Extract the [x, y] coordinate from the center of the cell holding the provided text.  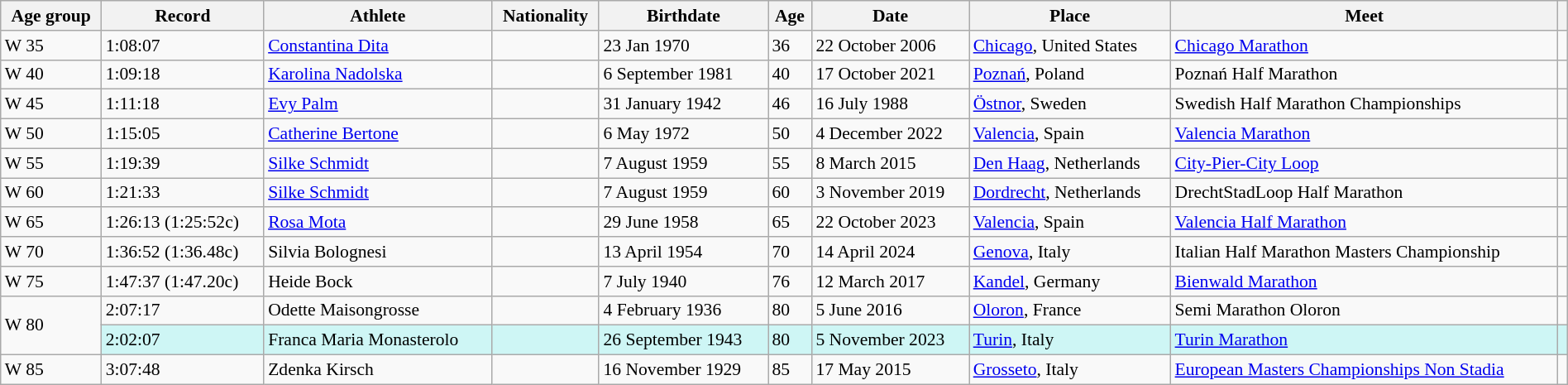
Turin Marathon [1365, 340]
40 [789, 75]
85 [789, 370]
W 85 [51, 370]
22 October 2006 [890, 46]
36 [789, 46]
Silvia Bolognesi [377, 252]
Dordrecht, Netherlands [1070, 193]
Catherine Bertone [377, 134]
4 December 2022 [890, 134]
70 [789, 252]
Record [183, 16]
Kandel, Germany [1070, 282]
2:02:07 [183, 340]
1:08:07 [183, 46]
Age group [51, 16]
W 55 [51, 163]
76 [789, 282]
Date [890, 16]
3:07:48 [183, 370]
Birthdate [683, 16]
2:07:17 [183, 310]
60 [789, 193]
46 [789, 104]
26 September 1943 [683, 340]
Heide Bock [377, 282]
Franca Maria Monasterolo [377, 340]
1:19:39 [183, 163]
W 60 [51, 193]
Athlete [377, 16]
DrechtStadLoop Half Marathon [1365, 193]
Chicago Marathon [1365, 46]
Meet [1365, 16]
23 Jan 1970 [683, 46]
Odette Maisongrosse [377, 310]
12 March 2017 [890, 282]
Bienwald Marathon [1365, 282]
13 April 1954 [683, 252]
W 75 [51, 282]
Constantina Dita [377, 46]
Zdenka Kirsch [377, 370]
Valencia Half Marathon [1365, 223]
1:11:18 [183, 104]
W 70 [51, 252]
4 February 1936 [683, 310]
European Masters Championships Non Stadia [1365, 370]
65 [789, 223]
22 October 2023 [890, 223]
1:21:33 [183, 193]
Oloron, France [1070, 310]
W 80 [51, 325]
3 November 2019 [890, 193]
Karolina Nadolska [377, 75]
6 May 1972 [683, 134]
Italian Half Marathon Masters Championship [1365, 252]
Turin, Italy [1070, 340]
16 November 1929 [683, 370]
1:09:18 [183, 75]
Age [789, 16]
29 June 1958 [683, 223]
Poznań Half Marathon [1365, 75]
Grosseto, Italy [1070, 370]
W 35 [51, 46]
55 [789, 163]
17 October 2021 [890, 75]
W 40 [51, 75]
5 November 2023 [890, 340]
Poznań, Poland [1070, 75]
17 May 2015 [890, 370]
31 January 1942 [683, 104]
Semi Marathon Oloron [1365, 310]
City-Pier-City Loop [1365, 163]
Östnor, Sweden [1070, 104]
Swedish Half Marathon Championships [1365, 104]
7 July 1940 [683, 282]
W 50 [51, 134]
1:36:52 (1:36.48c) [183, 252]
Place [1070, 16]
50 [789, 134]
Nationality [546, 16]
Genova, Italy [1070, 252]
1:47:37 (1:47.20c) [183, 282]
W 65 [51, 223]
1:15:05 [183, 134]
5 June 2016 [890, 310]
16 July 1988 [890, 104]
Rosa Mota [377, 223]
Valencia Marathon [1365, 134]
6 September 1981 [683, 75]
Evy Palm [377, 104]
Den Haag, Netherlands [1070, 163]
8 March 2015 [890, 163]
14 April 2024 [890, 252]
Chicago, United States [1070, 46]
1:26:13 (1:25:52c) [183, 223]
W 45 [51, 104]
